Return (x, y) of the center of cell containing provided text 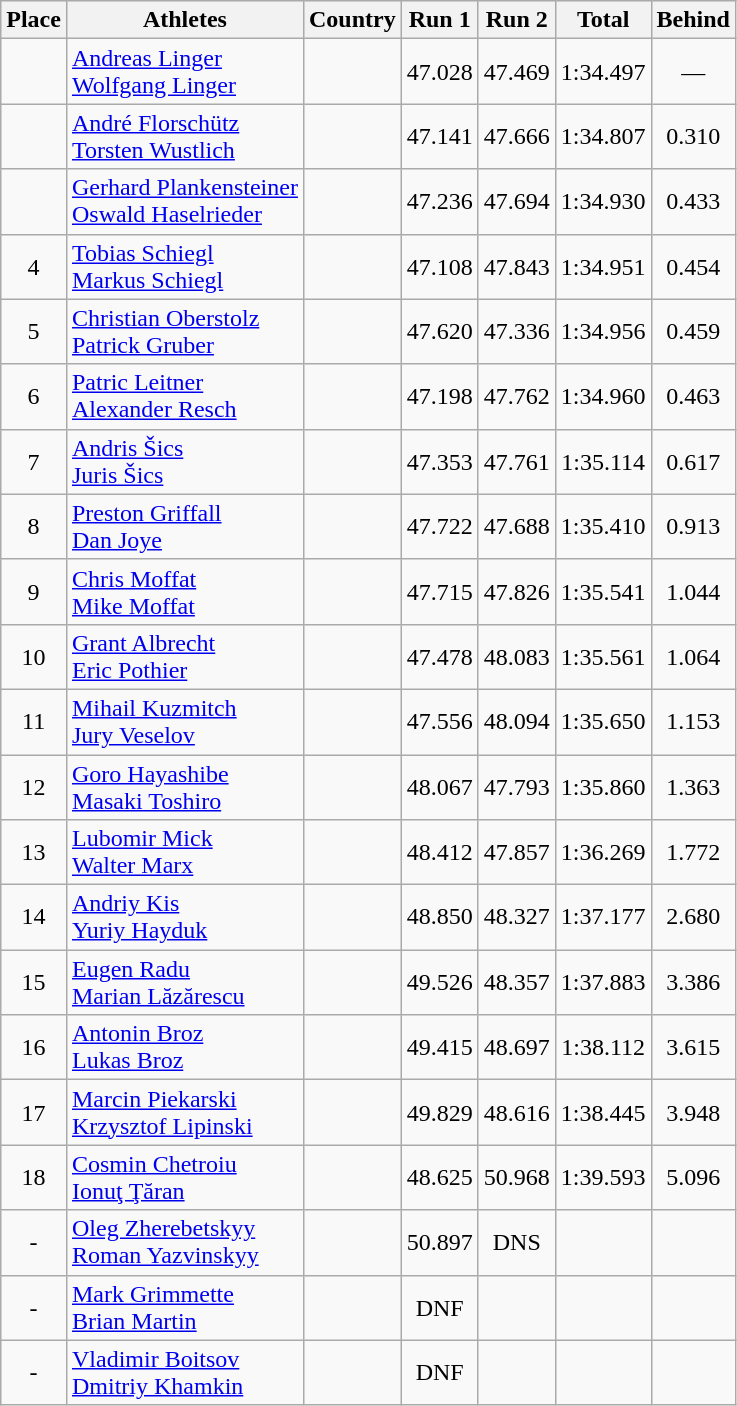
47.666 (516, 136)
1:34.930 (603, 202)
14 (34, 918)
47.715 (440, 592)
1.772 (693, 852)
8 (34, 526)
1.044 (693, 592)
0.459 (693, 332)
Andris Šics Juris Šics (184, 462)
1:37.883 (603, 982)
1:39.593 (603, 1178)
1:35.541 (603, 592)
47.761 (516, 462)
Chris Moffat Mike Moffat (184, 592)
47.826 (516, 592)
49.526 (440, 982)
1:38.445 (603, 1112)
48.625 (440, 1178)
0.433 (693, 202)
Antonin Broz Lukas Broz (184, 1048)
Christian Oberstolz Patrick Gruber (184, 332)
48.067 (440, 786)
49.415 (440, 1048)
Andriy Kis Yuriy Hayduk (184, 918)
50.968 (516, 1178)
0.913 (693, 526)
2.680 (693, 918)
13 (34, 852)
1:34.951 (603, 266)
Eugen Radu Marian Lăzărescu (184, 982)
3.386 (693, 982)
1:34.497 (603, 72)
— (693, 72)
Place (34, 20)
DNS (516, 1242)
48.697 (516, 1048)
47.141 (440, 136)
1:34.960 (603, 396)
Patric Leitner Alexander Resch (184, 396)
12 (34, 786)
18 (34, 1178)
1.363 (693, 786)
Preston Griffall Dan Joye (184, 526)
Mark Grimmette Brian Martin (184, 1308)
47.688 (516, 526)
47.857 (516, 852)
Run 2 (516, 20)
0.454 (693, 266)
4 (34, 266)
Cosmin Chetroiu Ionuţ Ţăran (184, 1178)
48.412 (440, 852)
16 (34, 1048)
47.236 (440, 202)
1:37.177 (603, 918)
3.615 (693, 1048)
47.793 (516, 786)
1:34.807 (603, 136)
50.897 (440, 1242)
15 (34, 982)
47.353 (440, 462)
1:35.860 (603, 786)
47.556 (440, 722)
Grant Albrecht Eric Pothier (184, 656)
André Florschütz Torsten Wustlich (184, 136)
17 (34, 1112)
47.478 (440, 656)
48.083 (516, 656)
Goro Hayashibe Masaki Toshiro (184, 786)
1:35.650 (603, 722)
Behind (693, 20)
47.108 (440, 266)
47.762 (516, 396)
1:35.410 (603, 526)
49.829 (440, 1112)
Run 1 (440, 20)
1.064 (693, 656)
47.843 (516, 266)
48.327 (516, 918)
Andreas Linger Wolfgang Linger (184, 72)
1.153 (693, 722)
Lubomir Mick Walter Marx (184, 852)
0.310 (693, 136)
47.694 (516, 202)
Country (352, 20)
Mihail Kuzmitch Jury Veselov (184, 722)
Tobias Schiegl Markus Schiegl (184, 266)
1:38.112 (603, 1048)
48.094 (516, 722)
5 (34, 332)
Marcin Piekarski Krzysztof Lipinski (184, 1112)
Gerhard Plankensteiner Oswald Haselrieder (184, 202)
1:34.956 (603, 332)
3.948 (693, 1112)
7 (34, 462)
0.463 (693, 396)
1:35.561 (603, 656)
10 (34, 656)
48.357 (516, 982)
48.616 (516, 1112)
Total (603, 20)
0.617 (693, 462)
47.028 (440, 72)
47.336 (516, 332)
9 (34, 592)
47.722 (440, 526)
6 (34, 396)
11 (34, 722)
Vladimir Boitsov Dmitriy Khamkin (184, 1372)
1:35.114 (603, 462)
1:36.269 (603, 852)
5.096 (693, 1178)
47.198 (440, 396)
Oleg Zherebetskyy Roman Yazvinskyy (184, 1242)
48.850 (440, 918)
47.620 (440, 332)
Athletes (184, 20)
47.469 (516, 72)
